Return (X, Y) of the center of cell containing provided text 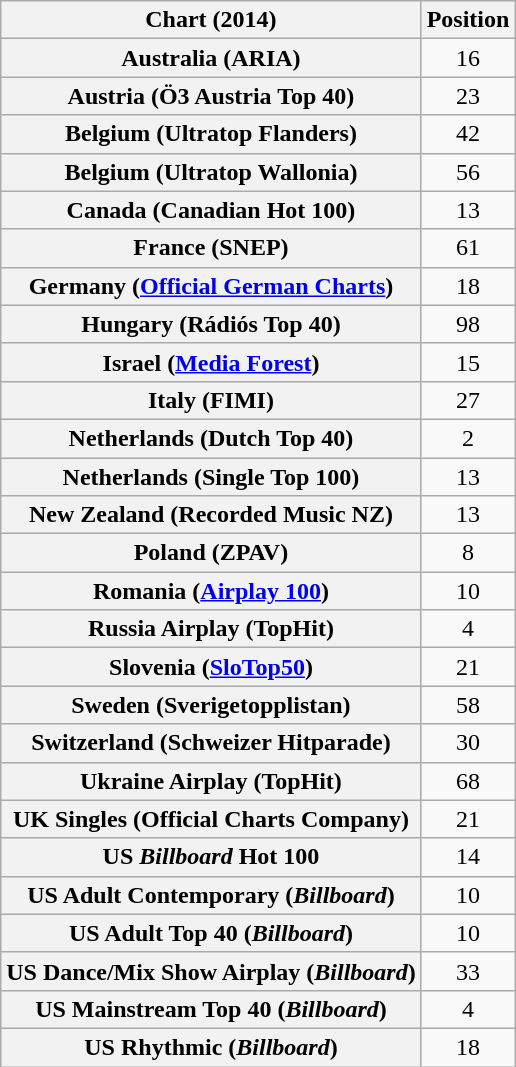
23 (468, 96)
Switzerland (Schweizer Hitparade) (211, 743)
30 (468, 743)
Russia Airplay (TopHit) (211, 629)
Israel (Media Forest) (211, 362)
98 (468, 324)
Italy (FIMI) (211, 400)
Hungary (Rádiós Top 40) (211, 324)
Germany (Official German Charts) (211, 286)
27 (468, 400)
15 (468, 362)
France (SNEP) (211, 248)
61 (468, 248)
8 (468, 553)
33 (468, 971)
Australia (ARIA) (211, 58)
58 (468, 705)
US Dance/Mix Show Airplay (Billboard) (211, 971)
Chart (2014) (211, 20)
Netherlands (Single Top 100) (211, 477)
16 (468, 58)
New Zealand (Recorded Music NZ) (211, 515)
Sweden (Sverigetopplistan) (211, 705)
68 (468, 781)
US Adult Top 40 (Billboard) (211, 933)
Position (468, 20)
US Mainstream Top 40 (Billboard) (211, 1009)
Ukraine Airplay (TopHit) (211, 781)
Slovenia (SloTop50) (211, 667)
Belgium (Ultratop Flanders) (211, 134)
US Adult Contemporary (Billboard) (211, 895)
Austria (Ö3 Austria Top 40) (211, 96)
Canada (Canadian Hot 100) (211, 210)
Netherlands (Dutch Top 40) (211, 438)
US Rhythmic (Billboard) (211, 1047)
Poland (ZPAV) (211, 553)
42 (468, 134)
UK Singles (Official Charts Company) (211, 819)
2 (468, 438)
56 (468, 172)
Belgium (Ultratop Wallonia) (211, 172)
Romania (Airplay 100) (211, 591)
US Billboard Hot 100 (211, 857)
14 (468, 857)
